Scan for the cell matching the given text and deliver its [x, y] coordinate at center. 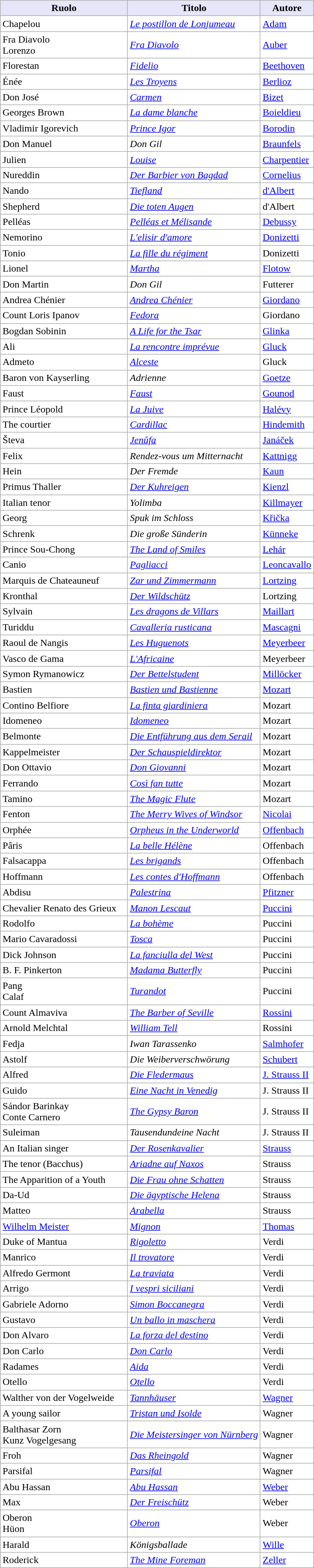
Duke of Mantua [64, 1242]
Iwan Tarassenko [194, 1044]
Die ägyptische Helena [194, 1195]
Don Giovanni [194, 768]
Madama Butterfly [194, 970]
Da-Ud [64, 1195]
Suleiman [64, 1133]
Lehár [287, 549]
Nureddin [64, 175]
Froh [64, 1455]
Kattnigg [287, 456]
The Mine Foreman [194, 1560]
Der Bettelstudent [194, 674]
Spuk im Schloss [194, 518]
Don Martin [64, 284]
Simon Boccanegra [194, 1304]
Tausendundeine Nacht [194, 1133]
Kappelmeister [64, 752]
Turandot [194, 991]
Raoul de Nangis [64, 643]
La traviata [194, 1273]
Die Fledermaus [194, 1075]
The Apparition of a Youth [64, 1179]
Aida [194, 1366]
Adam [287, 24]
Admeto [64, 362]
Les contes d'Hoffmann [194, 877]
Pagliacci [194, 565]
La finta giardiniera [194, 705]
Lionel [64, 269]
Fedora [194, 315]
Die Entführung aus dem Serail [194, 736]
Orphée [64, 830]
Il trovatore [194, 1258]
William Tell [194, 1028]
Georg [64, 518]
Don Ottavio [64, 768]
Kronthal [64, 596]
Roderick [64, 1560]
I vespri siciliani [194, 1289]
Fenton [64, 814]
Jenůfa [194, 440]
Zar und Zimmermann [194, 580]
Don Alvaro [64, 1335]
Sándor BarinkayConte Carnero [64, 1112]
Auber [287, 45]
Symon Rymanowicz [64, 674]
The Merry Wives of Windsor [194, 814]
Thomas [287, 1226]
Walther von der Vogelweide [64, 1398]
Marquis de Chateauneuf [64, 580]
Maillart [287, 612]
Wille [287, 1545]
La Juive [194, 409]
Dick Johnson [64, 955]
Julien [64, 159]
The courtier [64, 424]
Killmayer [287, 503]
Yolimba [194, 503]
Oberon [194, 1524]
Carmen [194, 97]
Zeller [287, 1560]
La fanciulla del West [194, 955]
La fille du régiment [194, 253]
Bizet [287, 97]
Der Fremde [194, 471]
Les dragons de Villars [194, 612]
Flotow [287, 269]
Le postillon de Lonjumeau [194, 24]
Fidelio [194, 66]
Felix [64, 456]
Belmonte [64, 736]
Cornelius [287, 175]
Count Loris Ipanov [64, 315]
Salmhofer [287, 1044]
Chevalier Renato des Grieux [64, 908]
Hoffmann [64, 877]
Rendez-vous um Mitternacht [194, 456]
Berlioz [287, 82]
Fra DiavoloLorenzo [64, 45]
Der Freischütz [194, 1502]
L'Africaine [194, 658]
Matteo [64, 1210]
Baron von Kayserling [64, 378]
Arabella [194, 1210]
Tosca [194, 939]
Rigoletto [194, 1242]
Števa [64, 440]
Futterer [287, 284]
Énée [64, 82]
Martha [194, 269]
Der Rosenkavalier [194, 1148]
Mignon [194, 1226]
Boieldieu [287, 113]
La rencontre imprévue [194, 347]
Canio [64, 565]
Beethoven [287, 66]
Manrico [64, 1258]
Palestrina [194, 892]
Leoncavallo [287, 565]
Die Frau ohne Schatten [194, 1179]
Fra Diavolo [194, 45]
Vasco de Gama [64, 658]
The Gypsy Baron [194, 1112]
Orpheus in the Underworld [194, 830]
Ruolo [64, 8]
Pâris [64, 845]
Italian tenor [64, 503]
Les Huguenots [194, 643]
Georges Brown [64, 113]
Alfredo Germont [64, 1273]
Debussy [287, 222]
Eine Nacht in Venedig [194, 1090]
Charpentier [287, 159]
Prince Igor [194, 128]
Mascagni [287, 627]
Primus Thaller [64, 487]
Les Troyens [194, 82]
Balthasar ZornKunz Vogelgesang [64, 1434]
Alfred [64, 1075]
Bogdan Sobinin [64, 331]
Die Meistersinger von Nürnberg [194, 1434]
Fedja [64, 1044]
Schubert [287, 1059]
Bastien [64, 689]
Die Weiberverschwörung [194, 1059]
The tenor (Bacchus) [64, 1164]
Königsballade [194, 1545]
Nando [64, 190]
Arnold Melchtal [64, 1028]
Kienzl [287, 487]
Das Rheingold [194, 1455]
Sylvain [64, 612]
Pfitzner [287, 892]
Guido [64, 1090]
B. F. Pinkerton [64, 970]
OberonHüon [64, 1524]
Max [64, 1502]
A young sailor [64, 1413]
Ali [64, 347]
Cardillac [194, 424]
Adrienne [194, 378]
Pelléas [64, 222]
Abdisu [64, 892]
Louise [194, 159]
Les brigands [194, 861]
Nicolai [287, 814]
Glinka [287, 331]
Bastien und Bastienne [194, 689]
Vladimir Igorevich [64, 128]
Goetze [287, 378]
Tristan und Isolde [194, 1413]
Shepherd [64, 206]
Florestan [64, 66]
The Magic Flute [194, 799]
Prince Sou-Chong [64, 549]
Tiefland [194, 190]
Kaun [287, 471]
Janáček [287, 440]
Tannhäuser [194, 1398]
Millöcker [287, 674]
Der Kuhreigen [194, 487]
Astolf [64, 1059]
Mario Cavaradossi [64, 939]
Pelléas et Mélisande [194, 222]
Prince Léopold [64, 409]
La forza del destino [194, 1335]
The Barber of Seville [194, 1013]
Arrigo [64, 1289]
Cavalleria rusticana [194, 627]
Braunfels [287, 144]
Autore [287, 8]
Hein [64, 471]
Borodin [287, 128]
Wilhelm Meister [64, 1226]
Gounod [287, 393]
Turiddu [64, 627]
Halévy [287, 409]
Don José [64, 97]
Tonio [64, 253]
La bohème [194, 923]
Rodolfo [64, 923]
Falsacappa [64, 861]
An Italian singer [64, 1148]
Gabriele Adorno [64, 1304]
Un ballo in maschera [194, 1320]
Gustavo [64, 1320]
Nemorino [64, 238]
A Life for the Tsar [194, 331]
Die toten Augen [194, 206]
Ferrando [64, 783]
Der Schauspieldirektor [194, 752]
Contino Belfiore [64, 705]
Count Almaviva [64, 1013]
Harald [64, 1545]
Schrenk [64, 534]
Hindemith [287, 424]
Ariadne auf Naxos [194, 1164]
Chapelou [64, 24]
La dame blanche [194, 113]
Così fan tutte [194, 783]
Der Barbier von Bagdad [194, 175]
Radames [64, 1366]
Der Wildschütz [194, 596]
L'elisir d'amore [194, 238]
Die große Sünderin [194, 534]
PangCalaf [64, 991]
Křička [287, 518]
Künneke [287, 534]
Alceste [194, 362]
Tamino [64, 799]
Manon Lescaut [194, 908]
Titolo [194, 8]
Don Manuel [64, 144]
La belle Hélène [194, 845]
The Land of Smiles [194, 549]
